Capture the cell that displays the provided text and extract its (X, Y) central coordinate. 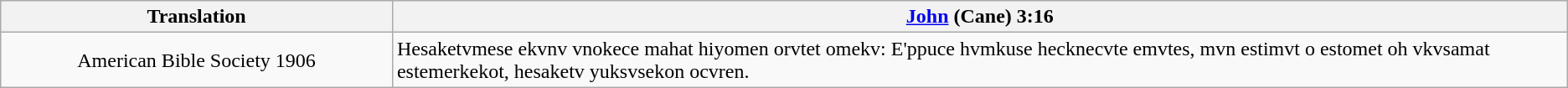
Translation (197, 17)
John (Cane) 3:16 (980, 17)
American Bible Society 1906 (197, 60)
